Output the [x, y] coordinate of the center of the cell containing the given text.  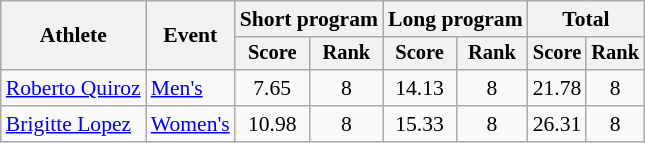
Roberto Quiroz [74, 88]
Brigitte Lopez [74, 124]
Athlete [74, 36]
Women's [190, 124]
21.78 [558, 88]
Event [190, 36]
15.33 [420, 124]
Men's [190, 88]
10.98 [272, 124]
7.65 [272, 88]
14.13 [420, 88]
Total [586, 19]
Long program [456, 19]
Short program [309, 19]
26.31 [558, 124]
